Detect which cell encompasses the target text, then output its (X, Y) center coordinate. 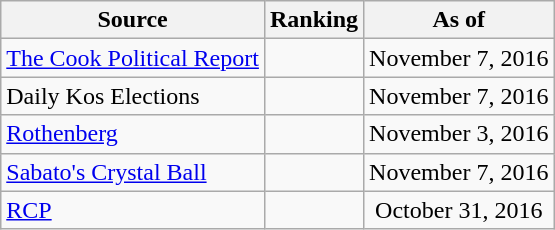
The Cook Political Report (133, 58)
Daily Kos Elections (133, 96)
Ranking (314, 20)
RCP (133, 210)
Source (133, 20)
October 31, 2016 (459, 210)
Sabato's Crystal Ball (133, 172)
As of (459, 20)
November 3, 2016 (459, 134)
Rothenberg (133, 134)
